Identify which cell holds the provided text, then report its (x, y) central coordinate. 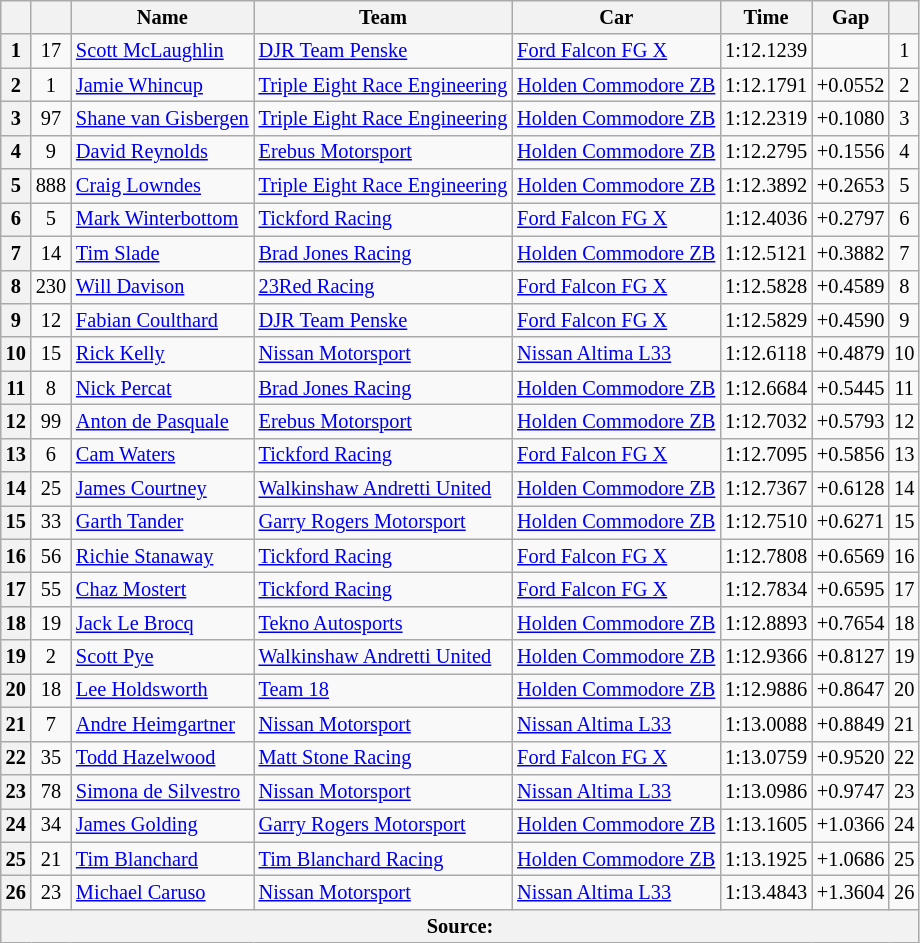
Rick Kelly (162, 354)
+0.6128 (850, 489)
Team (384, 17)
Cam Waters (162, 455)
David Reynolds (162, 152)
1:12.5829 (766, 320)
+0.5793 (850, 421)
Shane van Gisbergen (162, 118)
James Courtney (162, 489)
1:12.9366 (766, 657)
Nick Percat (162, 388)
Matt Stone Racing (384, 758)
1:13.1925 (766, 859)
1:12.7510 (766, 522)
1:12.5828 (766, 287)
+0.1556 (850, 152)
1:12.7095 (766, 455)
+0.2653 (850, 186)
1:12.7032 (766, 421)
Richie Stanaway (162, 556)
Tekno Autosports (384, 623)
+0.5445 (850, 388)
+0.8849 (850, 724)
Scott McLaughlin (162, 51)
Garth Tander (162, 522)
+0.3882 (850, 253)
+0.9747 (850, 791)
888 (51, 186)
Craig Lowndes (162, 186)
+0.5856 (850, 455)
+0.4879 (850, 354)
Name (162, 17)
56 (51, 556)
1:12.6684 (766, 388)
+0.9520 (850, 758)
+0.0552 (850, 85)
1:12.1239 (766, 51)
James Golding (162, 825)
1:12.3892 (766, 186)
Tim Blanchard Racing (384, 859)
1:13.0759 (766, 758)
Jack Le Brocq (162, 623)
+1.3604 (850, 892)
33 (51, 522)
Will Davison (162, 287)
1:13.0986 (766, 791)
Team 18 (384, 690)
Michael Caruso (162, 892)
78 (51, 791)
Andre Heimgartner (162, 724)
34 (51, 825)
Lee Holdsworth (162, 690)
Mark Winterbottom (162, 219)
1:12.7367 (766, 489)
1:13.1605 (766, 825)
Simona de Silvestro (162, 791)
+0.6595 (850, 589)
Time (766, 17)
35 (51, 758)
1:12.8893 (766, 623)
Todd Hazelwood (162, 758)
1:13.0088 (766, 724)
+0.8647 (850, 690)
+1.0366 (850, 825)
99 (51, 421)
+0.4590 (850, 320)
+1.0686 (850, 859)
+0.6569 (850, 556)
Anton de Pasquale (162, 421)
97 (51, 118)
23Red Racing (384, 287)
230 (51, 287)
+0.2797 (850, 219)
1:12.7808 (766, 556)
Tim Blanchard (162, 859)
Jamie Whincup (162, 85)
Source: (460, 926)
1:12.7834 (766, 589)
1:12.9886 (766, 690)
+0.1080 (850, 118)
+0.4589 (850, 287)
1:12.2319 (766, 118)
Chaz Mostert (162, 589)
1:12.6118 (766, 354)
1:12.5121 (766, 253)
1:12.4036 (766, 219)
1:13.4843 (766, 892)
Gap (850, 17)
Car (616, 17)
55 (51, 589)
+0.8127 (850, 657)
+0.6271 (850, 522)
Tim Slade (162, 253)
1:12.2795 (766, 152)
1:12.1791 (766, 85)
+0.7654 (850, 623)
Fabian Coulthard (162, 320)
Scott Pye (162, 657)
